Output the [X, Y] coordinate of the center of the cell containing the given text.  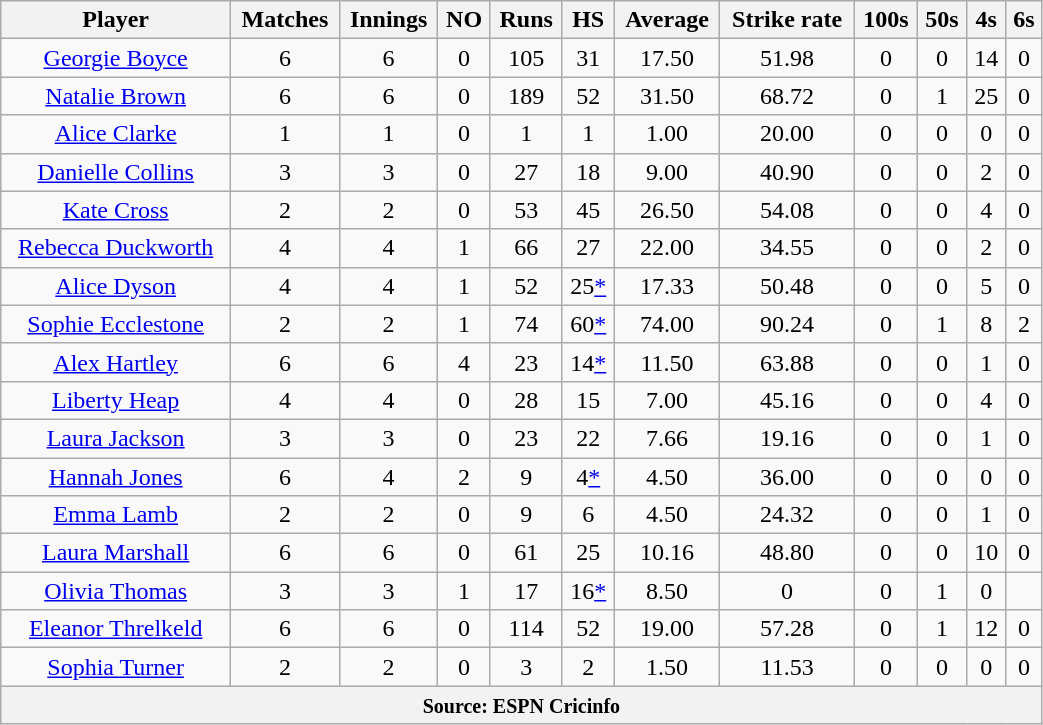
74 [526, 324]
19.00 [666, 629]
11.50 [666, 362]
Georgie Boyce [116, 58]
22 [588, 438]
8 [986, 324]
Matches [286, 20]
74.00 [666, 324]
Sophie Ecclestone [116, 324]
63.88 [788, 362]
34.55 [788, 248]
10 [986, 553]
61 [526, 553]
Liberty Heap [116, 400]
105 [526, 58]
Danielle Collins [116, 172]
90.24 [788, 324]
45 [588, 210]
66 [526, 248]
36.00 [788, 477]
57.28 [788, 629]
Alice Clarke [116, 134]
7.66 [666, 438]
19.16 [788, 438]
10.16 [666, 553]
50.48 [788, 286]
Rebecca Duckworth [116, 248]
9.00 [666, 172]
12 [986, 629]
Hannah Jones [116, 477]
Emma Lamb [116, 515]
50s [942, 20]
18 [588, 172]
17 [526, 591]
Natalie Brown [116, 96]
Sophia Turner [116, 667]
Average [666, 20]
25* [588, 286]
4* [588, 477]
51.98 [788, 58]
NO [464, 20]
48.80 [788, 553]
22.00 [666, 248]
Innings [388, 20]
68.72 [788, 96]
Strike rate [788, 20]
Alice Dyson [116, 286]
100s [886, 20]
Source: ESPN Cricinfo [522, 705]
60* [588, 324]
17.50 [666, 58]
45.16 [788, 400]
Runs [526, 20]
189 [526, 96]
17.33 [666, 286]
Alex Hartley [116, 362]
15 [588, 400]
Laura Marshall [116, 553]
24.32 [788, 515]
16* [588, 591]
Olivia Thomas [116, 591]
Kate Cross [116, 210]
114 [526, 629]
1.50 [666, 667]
6s [1024, 20]
Eleanor Threlkeld [116, 629]
HS [588, 20]
40.90 [788, 172]
8.50 [666, 591]
11.53 [788, 667]
14* [588, 362]
28 [526, 400]
54.08 [788, 210]
31 [588, 58]
Laura Jackson [116, 438]
1.00 [666, 134]
20.00 [788, 134]
5 [986, 286]
26.50 [666, 210]
14 [986, 58]
53 [526, 210]
7.00 [666, 400]
4s [986, 20]
31.50 [666, 96]
Player [116, 20]
